Identify which cell holds the provided text, then report its [x, y] central coordinate. 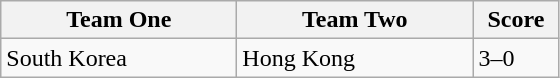
Team One [119, 20]
Team Two [355, 20]
Score [516, 20]
3–0 [516, 58]
Hong Kong [355, 58]
South Korea [119, 58]
